Pinpoint the cell where the given text exists, returning its (x, y) midpoint coordinate. 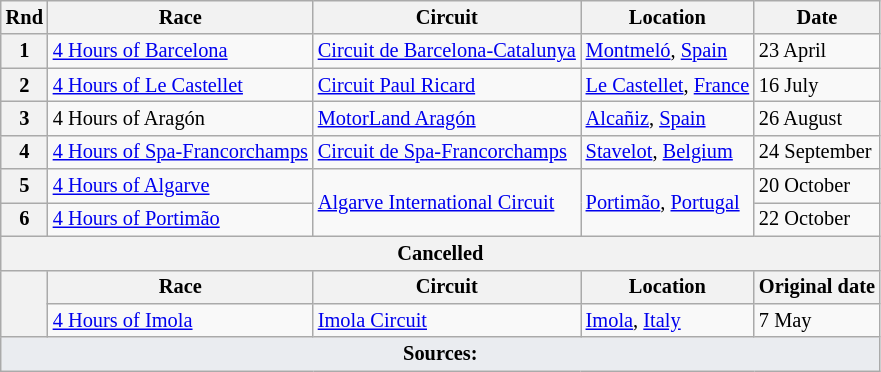
Date (817, 17)
2 (24, 85)
22 October (817, 219)
Sources: (440, 354)
23 April (817, 51)
Circuit de Barcelona-Catalunya (447, 51)
4 Hours of Portimão (180, 219)
Algarve International Circuit (447, 202)
Rnd (24, 17)
4 Hours of Imola (180, 320)
Circuit Paul Ricard (447, 85)
Montmeló, Spain (668, 51)
Le Castellet, France (668, 85)
MotorLand Aragón (447, 118)
20 October (817, 186)
Cancelled (440, 253)
4 Hours of Aragón (180, 118)
Stavelot, Belgium (668, 152)
Portimão, Portugal (668, 202)
26 August (817, 118)
24 September (817, 152)
Circuit de Spa-Francorchamps (447, 152)
5 (24, 186)
4 Hours of Algarve (180, 186)
Original date (817, 287)
16 July (817, 85)
4 Hours of Le Castellet (180, 85)
4 Hours of Spa-Francorchamps (180, 152)
Imola, Italy (668, 320)
4 Hours of Barcelona (180, 51)
3 (24, 118)
6 (24, 219)
Alcañiz, Spain (668, 118)
Imola Circuit (447, 320)
7 May (817, 320)
4 (24, 152)
1 (24, 51)
